Provide the [x, y] coordinate of the cell's center where the given text is located.  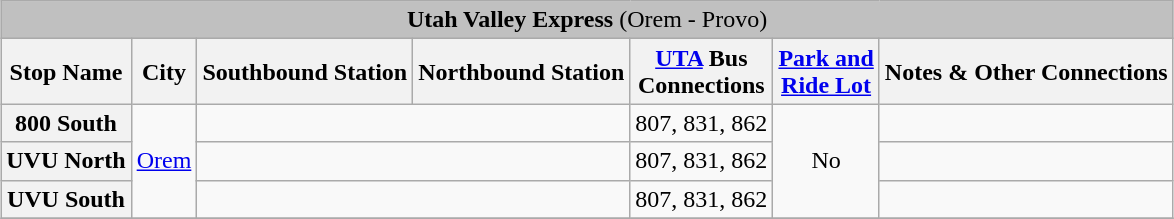
Orem [164, 161]
Notes & Other Connections [1026, 72]
Northbound Station [522, 72]
Park andRide Lot [826, 72]
Utah Valley Express (Orem - Provo) [587, 20]
UTA BusConnections [702, 72]
City [164, 72]
No [826, 161]
UVU North [66, 161]
Stop Name [66, 72]
800 South [66, 123]
UVU South [66, 199]
Southbound Station [305, 72]
